Detect which cell encompasses the target text, then output its [x, y] center coordinate. 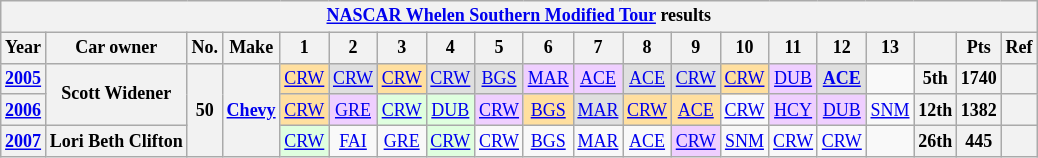
No. [204, 48]
2006 [24, 110]
50 [204, 110]
FAI [354, 140]
445 [980, 140]
2 [354, 48]
5th [936, 78]
Chevy [251, 110]
Pts [980, 48]
7 [598, 48]
1382 [980, 110]
2007 [24, 140]
11 [794, 48]
9 [696, 48]
1740 [980, 78]
3 [402, 48]
26th [936, 140]
6 [548, 48]
2005 [24, 78]
1 [304, 48]
Make [251, 48]
NASCAR Whelen Southern Modified Tour results [519, 16]
12th [936, 110]
HCY [794, 110]
Lori Beth Clifton [116, 140]
8 [648, 48]
5 [500, 48]
Scott Widener [116, 94]
10 [744, 48]
Ref [1019, 48]
Year [24, 48]
Car owner [116, 48]
13 [890, 48]
4 [450, 48]
12 [842, 48]
